Find where the given text appears and provide that cell's center as [x, y] coordinate. 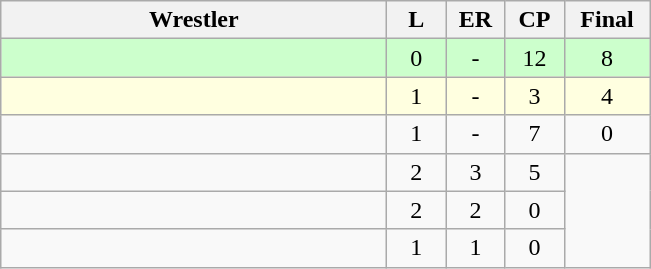
Wrestler [194, 20]
CP [534, 20]
L [416, 20]
Final [607, 20]
5 [534, 172]
ER [476, 20]
8 [607, 58]
7 [534, 134]
4 [607, 96]
12 [534, 58]
